Provide the (X, Y) coordinate of the cell's center where the given text is located.  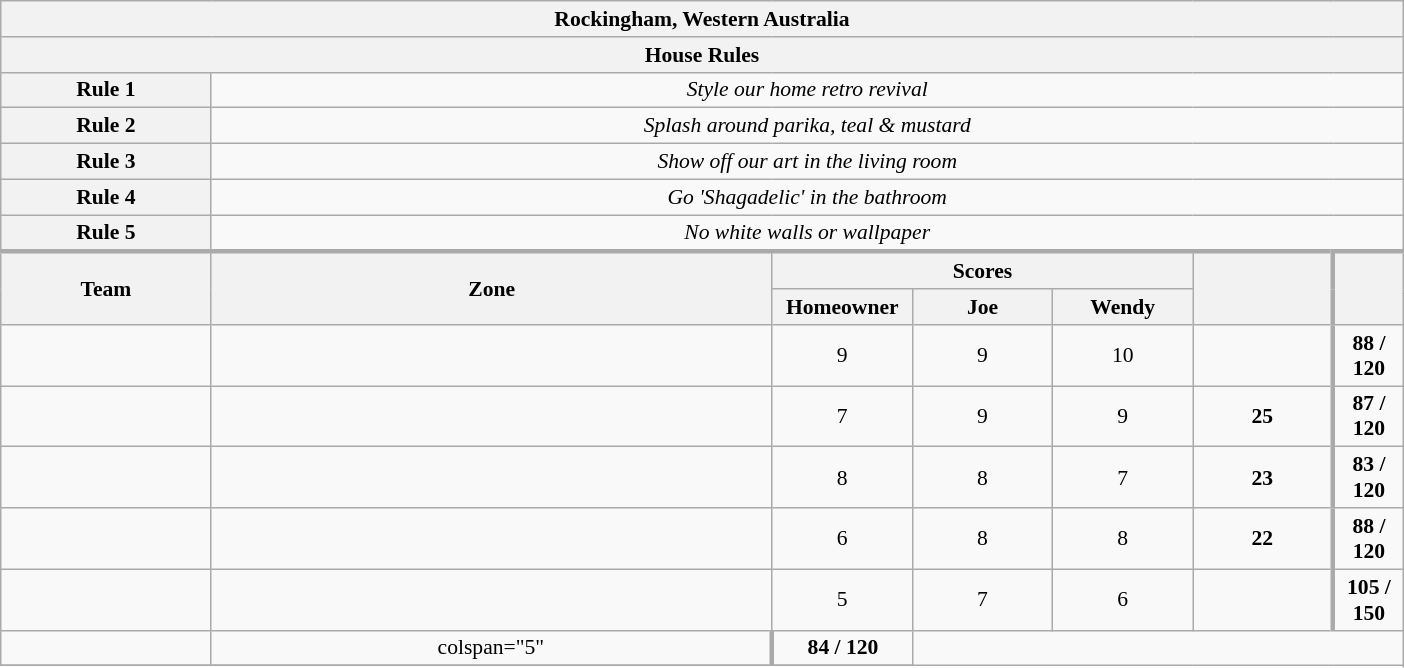
Wendy (1123, 307)
Scores (982, 270)
23 (1263, 478)
105 / 150 (1368, 600)
22 (1263, 538)
Splash around parika, teal & mustard (807, 126)
25 (1263, 416)
Rule 5 (106, 234)
No white walls or wallpaper (807, 234)
Team (106, 288)
Homeowner (842, 307)
Rockingham, Western Australia (702, 19)
Show off our art in the living room (807, 162)
Style our home retro revival (807, 90)
House Rules (702, 55)
84 / 120 (842, 648)
Zone (492, 288)
10 (1123, 356)
Rule 3 (106, 162)
Rule 4 (106, 197)
Joe (982, 307)
Rule 1 (106, 90)
87 / 120 (1368, 416)
5 (842, 600)
colspan="5" (492, 648)
83 / 120 (1368, 478)
Go 'Shagadelic' in the bathroom (807, 197)
Rule 2 (106, 126)
